Output the [x, y] coordinate of the center of the cell containing the given text.  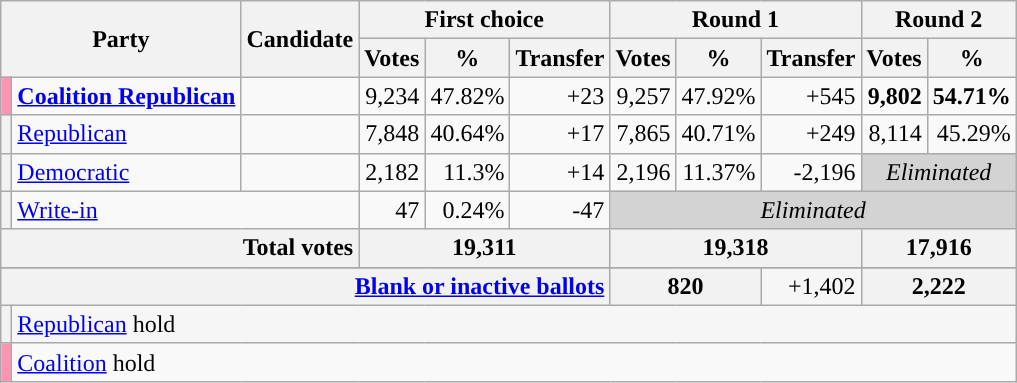
+545 [811, 96]
9,234 [392, 96]
Candidate [300, 39]
17,916 [938, 248]
Republican hold [514, 324]
45.29% [972, 134]
+23 [560, 96]
-2,196 [811, 172]
-47 [560, 210]
7,865 [643, 134]
0.24% [468, 210]
Total votes [180, 248]
2,222 [938, 286]
Republican [126, 134]
Coalition hold [514, 362]
820 [686, 286]
9,802 [894, 96]
19,311 [484, 248]
Coalition Republican [126, 96]
Round 2 [938, 20]
47.92% [718, 96]
First choice [484, 20]
Write-in [186, 210]
40.71% [718, 134]
9,257 [643, 96]
11.37% [718, 172]
40.64% [468, 134]
Party [121, 39]
47.82% [468, 96]
54.71% [972, 96]
2,182 [392, 172]
2,196 [643, 172]
Blank or inactive ballots [306, 286]
11.3% [468, 172]
8,114 [894, 134]
7,848 [392, 134]
+14 [560, 172]
+17 [560, 134]
Democratic [126, 172]
47 [392, 210]
+249 [811, 134]
+1,402 [811, 286]
Round 1 [736, 20]
19,318 [736, 248]
